Detect which cell encompasses the target text, then output its [X, Y] center coordinate. 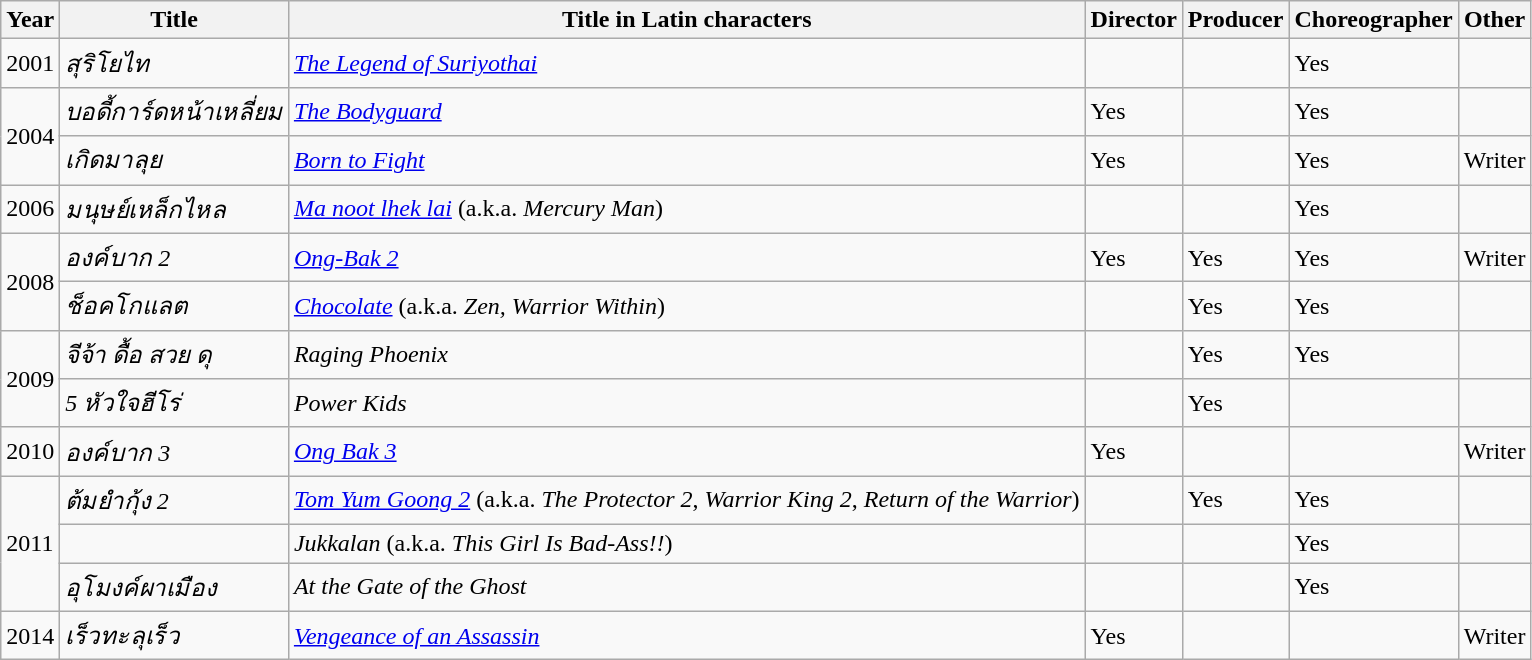
Ong Bak 3 [686, 452]
5 หัวใจฮีโร่ [174, 404]
Born to Fight [686, 160]
2010 [30, 452]
ช็อคโกแลต [174, 306]
องค์บาก 3 [174, 452]
สุริโยไท [174, 64]
The Legend of Suriyothai [686, 64]
2001 [30, 64]
ต้มยำกุ้ง 2 [174, 500]
At the Gate of the Ghost [686, 586]
Other [1494, 20]
Tom Yum Goong 2 (a.k.a. The Protector 2, Warrior King 2, Return of the Warrior) [686, 500]
Year [30, 20]
มนุษย์เหล็กไหล [174, 208]
Power Kids [686, 404]
Chocolate (a.k.a. Zen, Warrior Within) [686, 306]
เร็วทะลุเร็ว [174, 636]
องค์บาก 2 [174, 258]
Ong-Bak 2 [686, 258]
Raging Phoenix [686, 354]
Title [174, 20]
Title in Latin characters [686, 20]
อุโมงค์ผาเมือง [174, 586]
2004 [30, 136]
2009 [30, 378]
2006 [30, 208]
เกิดมาลุย [174, 160]
2011 [30, 544]
Vengeance of an Assassin [686, 636]
2014 [30, 636]
Choreographer [1374, 20]
จีจ้า ดื้อ สวย ดุ [174, 354]
บอดี้การ์ดหน้าเหลี่ยม [174, 112]
Producer [1236, 20]
Jukkalan (a.k.a. This Girl Is Bad-Ass!!) [686, 543]
Ma noot lhek lai (a.k.a. Mercury Man) [686, 208]
The Bodyguard [686, 112]
Director [1134, 20]
2008 [30, 282]
